Capture the cell that displays the provided text and extract its (x, y) central coordinate. 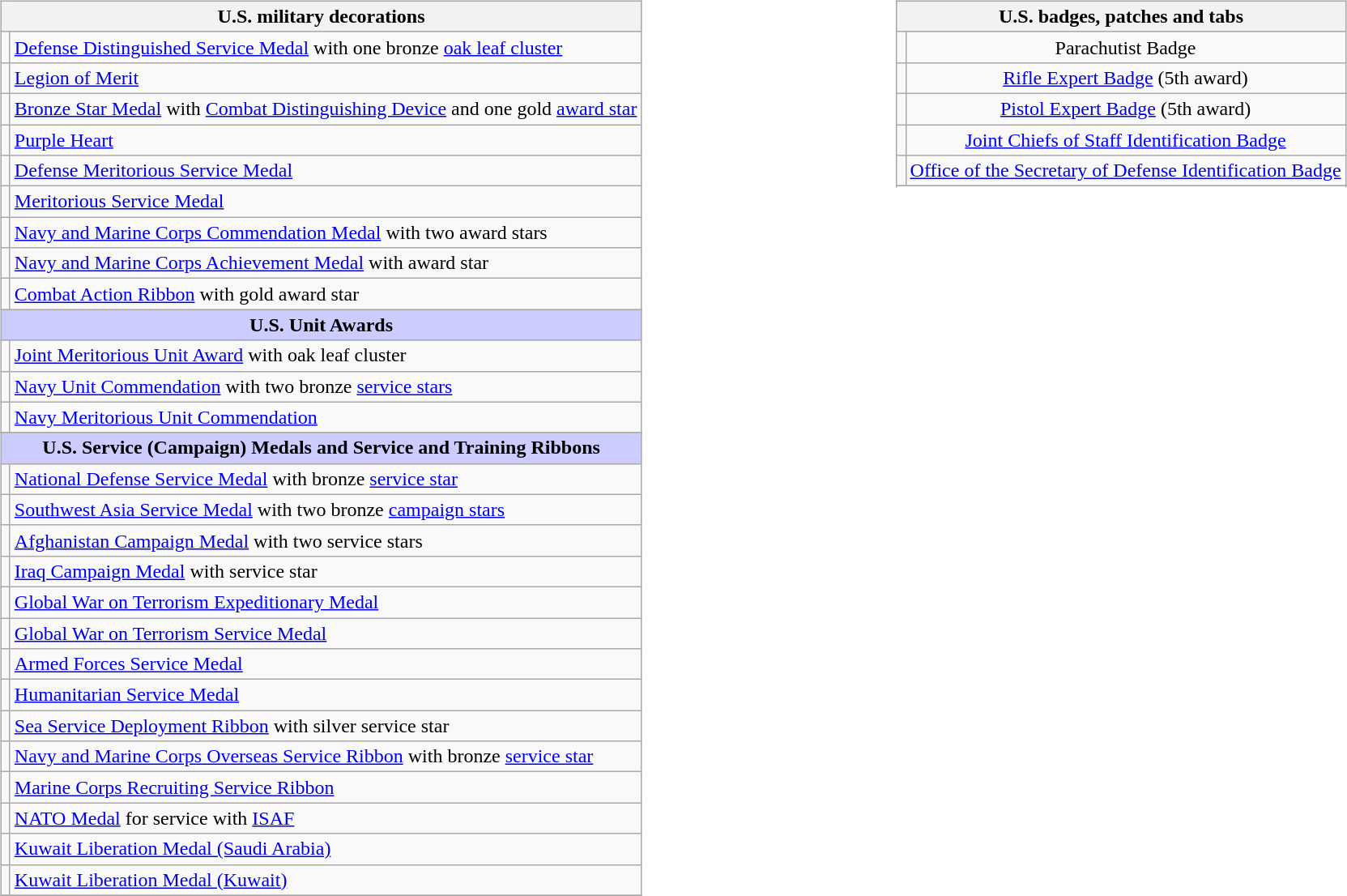
Kuwait Liberation Medal (Saudi Arabia) (326, 849)
Marine Corps Recruiting Service Ribbon (326, 787)
NATO Medal for service with ISAF (326, 818)
Parachutist Badge (1126, 47)
Meritorious Service Medal (326, 202)
Defense Meritorious Service Medal (326, 171)
Navy and Marine Corps Overseas Service Ribbon with bronze service star (326, 757)
Joint Chiefs of Staff Identification Badge (1126, 140)
Navy and Marine Corps Achievement Medal with award star (326, 263)
Armed Forces Service Medal (326, 664)
Combat Action Ribbon with gold award star (326, 294)
National Defense Service Medal with bronze service star (326, 479)
Bronze Star Medal with Combat Distinguishing Device and one gold award star (326, 109)
Pistol Expert Badge (5th award) (1126, 109)
Joint Meritorious Unit Award with oak leaf cluster (326, 356)
Navy Unit Commendation with two bronze service stars (326, 386)
Office of the Secretary of Defense Identification Badge (1126, 171)
Navy and Marine Corps Commendation Medal with two award stars (326, 233)
U.S. Unit Awards (321, 325)
Humanitarian Service Medal (326, 695)
Sea Service Deployment Ribbon with silver service star (326, 726)
U.S. badges, patches and tabs (1121, 16)
Iraq Campaign Medal with service star (326, 571)
Global War on Terrorism Expeditionary Medal (326, 602)
Southwest Asia Service Medal with two bronze campaign stars (326, 510)
U.S. military decorations (321, 16)
Purple Heart (326, 140)
Kuwait Liberation Medal (Kuwait) (326, 880)
Rifle Expert Badge (5th award) (1126, 78)
Navy Meritorious Unit Commendation (326, 417)
Global War on Terrorism Service Medal (326, 633)
Defense Distinguished Service Medal with one bronze oak leaf cluster (326, 47)
Legion of Merit (326, 78)
Afghanistan Campaign Medal with two service stars (326, 540)
U.S. Service (Campaign) Medals and Service and Training Ribbons (321, 448)
